Capture the cell that displays the provided text and extract its [X, Y] central coordinate. 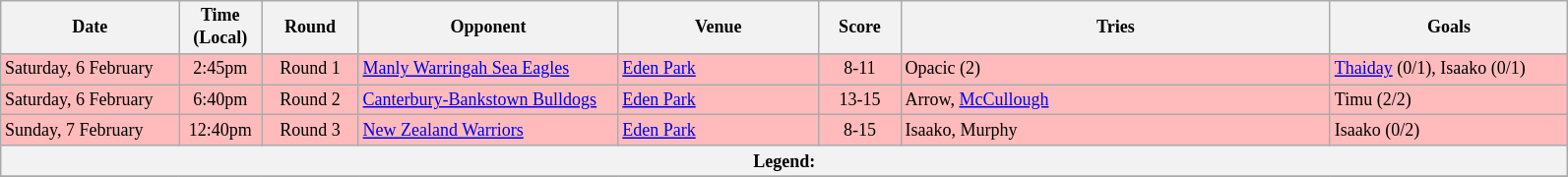
8-15 [860, 130]
Opacic (2) [1115, 69]
Opponent [488, 28]
Score [860, 28]
Isaako, Murphy [1115, 130]
Tries [1115, 28]
Date [91, 28]
Round 1 [311, 69]
Canterbury-Bankstown Bulldogs [488, 100]
12:40pm [220, 130]
Legend: [784, 161]
Arrow, McCullough [1115, 100]
Sunday, 7 February [91, 130]
Time (Local) [220, 28]
Isaako (0/2) [1449, 130]
Timu (2/2) [1449, 100]
Round [311, 28]
13-15 [860, 100]
6:40pm [220, 100]
Round 3 [311, 130]
Venue [719, 28]
Manly Warringah Sea Eagles [488, 69]
New Zealand Warriors [488, 130]
Thaiday (0/1), Isaako (0/1) [1449, 69]
Goals [1449, 28]
Round 2 [311, 100]
2:45pm [220, 69]
8-11 [860, 69]
